Return the (X, Y) coordinate for the center point of the cell that contains the specified text.  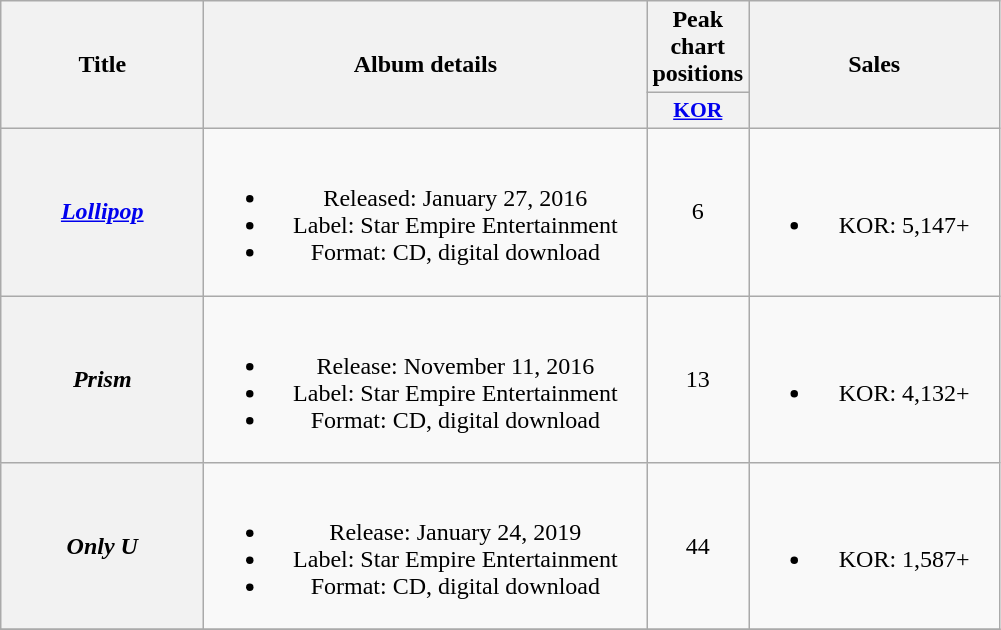
Sales (874, 65)
KOR: 4,132+ (874, 380)
44 (698, 546)
Release: November 11, 2016Label: Star Empire EntertainmentFormat: CD, digital download (426, 380)
6 (698, 212)
Peak chart positions (698, 47)
Prism (102, 380)
Released: January 27, 2016Label: Star Empire EntertainmentFormat: CD, digital download (426, 212)
13 (698, 380)
KOR: 1,587+ (874, 546)
KOR (698, 111)
Title (102, 65)
Only U (102, 546)
Lollipop (102, 212)
KOR: 5,147+ (874, 212)
Release: January 24, 2019Label: Star Empire EntertainmentFormat: CD, digital download (426, 546)
Album details (426, 65)
